Scan for the cell matching the given text and deliver its [X, Y] coordinate at center. 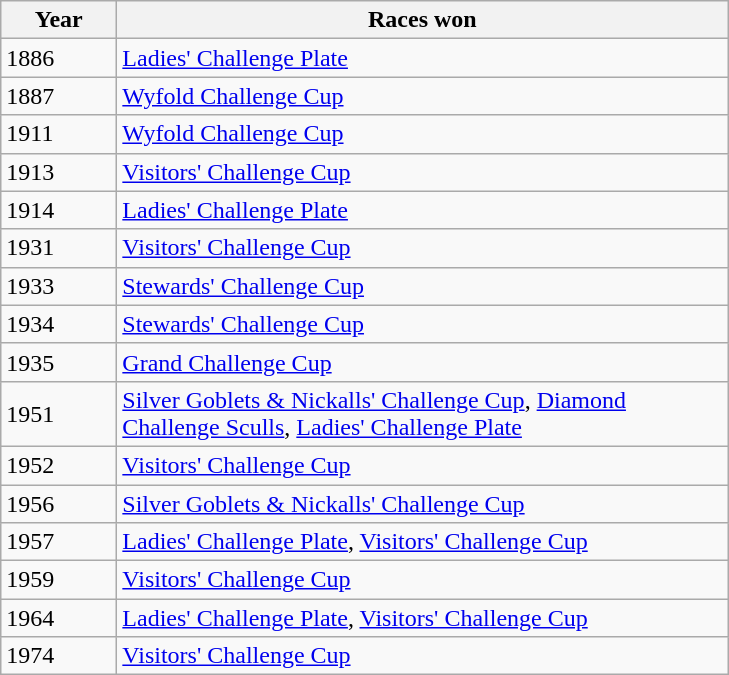
1956 [59, 503]
1964 [59, 618]
Races won [422, 20]
1931 [59, 248]
1914 [59, 210]
1913 [59, 172]
1911 [59, 134]
Silver Goblets & Nickalls' Challenge Cup, Diamond Challenge Sculls, Ladies' Challenge Plate [422, 414]
1887 [59, 96]
Grand Challenge Cup [422, 362]
1974 [59, 656]
1952 [59, 465]
1959 [59, 580]
Year [59, 20]
1934 [59, 324]
1957 [59, 542]
1935 [59, 362]
1886 [59, 58]
Silver Goblets & Nickalls' Challenge Cup [422, 503]
1933 [59, 286]
1951 [59, 414]
